Find where the given text appears and provide that cell's center as [X, Y] coordinate. 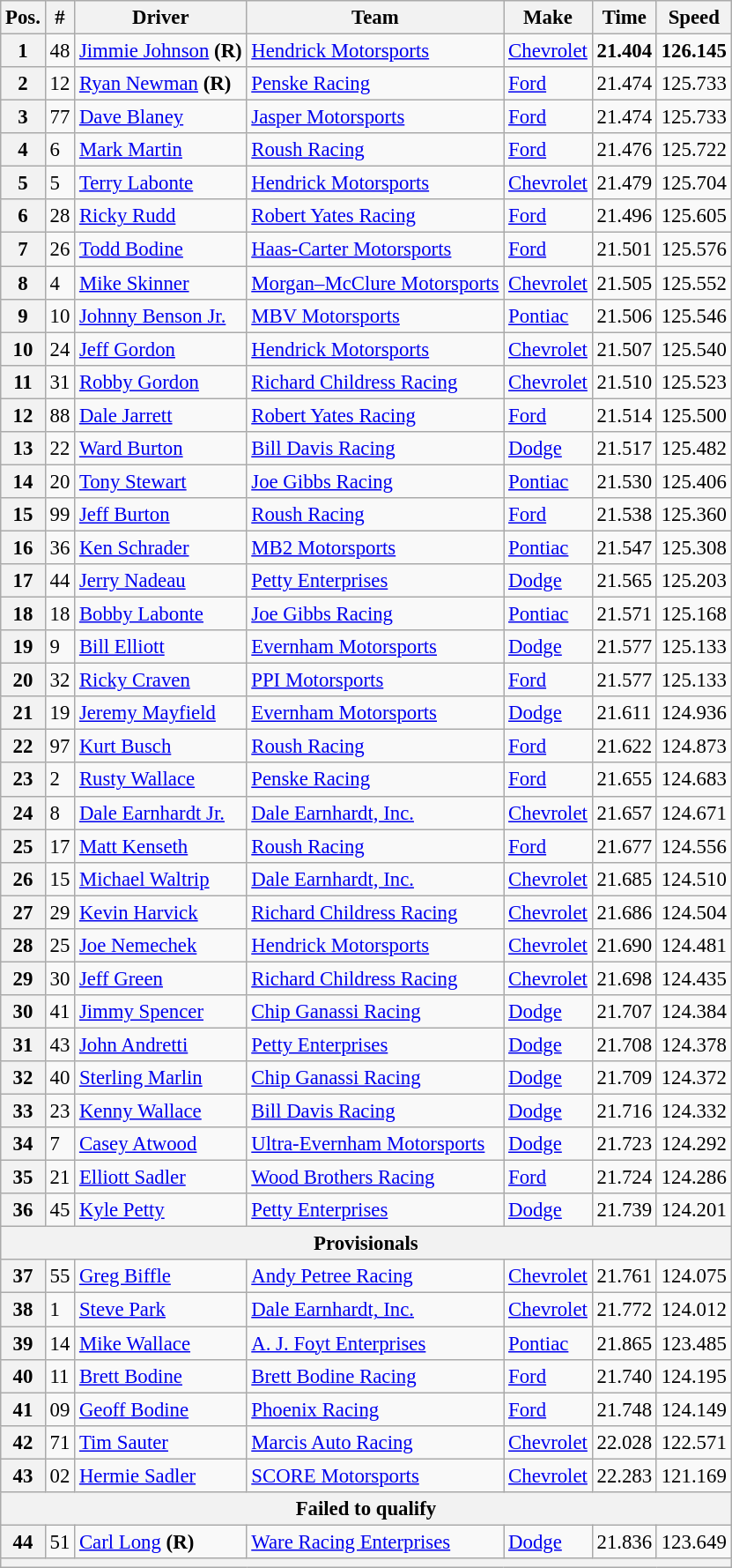
39 [23, 1343]
21.571 [624, 614]
124.292 [694, 1144]
Ward Burton [160, 449]
Make [548, 18]
Ultra-Evernham Motorsports [375, 1144]
21.724 [624, 1178]
21.836 [624, 1542]
Robby Gordon [160, 382]
21.723 [624, 1144]
Rusty Wallace [160, 780]
21.565 [624, 581]
21.690 [624, 946]
Ricky Rudd [160, 216]
Jasper Motorsports [375, 117]
Terry Labonte [160, 183]
124.504 [694, 912]
124.936 [694, 713]
125.605 [694, 216]
Geoff Bodine [160, 1409]
124.481 [694, 946]
21.707 [624, 1012]
Dave Blaney [160, 117]
125.406 [694, 481]
124.556 [694, 846]
Ryan Newman (R) [160, 84]
Haas-Carter Motorsports [375, 249]
27 [23, 912]
Jeff Burton [160, 515]
21.611 [624, 713]
Jimmie Johnson (R) [160, 51]
Elliott Sadler [160, 1178]
55 [60, 1277]
Sterling Marlin [160, 1078]
Jeff Green [160, 978]
125.360 [694, 515]
21.530 [624, 481]
09 [60, 1409]
21.538 [624, 515]
Brett Bodine [160, 1376]
123.485 [694, 1343]
Ken Schrader [160, 547]
02 [60, 1475]
125.722 [694, 150]
21.547 [624, 547]
21.748 [624, 1409]
Jerry Nadeau [160, 581]
125.203 [694, 581]
Bill Elliott [160, 647]
MBV Motorsports [375, 316]
21.865 [624, 1343]
124.873 [694, 747]
Phoenix Racing [375, 1409]
124.384 [694, 1012]
124.510 [694, 879]
123.649 [694, 1542]
21.506 [624, 316]
21.657 [624, 813]
21.739 [624, 1210]
34 [23, 1144]
122.571 [694, 1442]
42 [23, 1442]
124.149 [694, 1409]
121.169 [694, 1475]
125.308 [694, 547]
125.546 [694, 316]
124.671 [694, 813]
Mike Skinner [160, 283]
Tony Stewart [160, 481]
48 [60, 51]
Matt Kenseth [160, 846]
125.523 [694, 382]
125.552 [694, 283]
MB2 Motorsports [375, 547]
21.496 [624, 216]
124.286 [694, 1178]
Kurt Busch [160, 747]
21.505 [624, 283]
124.435 [694, 978]
Team [375, 18]
125.482 [694, 449]
Joe Nemechek [160, 946]
3 [23, 117]
Michael Waltrip [160, 879]
21.404 [624, 51]
124.195 [694, 1376]
Steve Park [160, 1310]
22.283 [624, 1475]
Marcis Auto Racing [375, 1442]
125.704 [694, 183]
21.709 [624, 1078]
97 [60, 747]
Hermie Sadler [160, 1475]
Johnny Benson Jr. [160, 316]
124.378 [694, 1044]
37 [23, 1277]
Greg Biffle [160, 1277]
33 [23, 1111]
Dale Earnhardt Jr. [160, 813]
Brett Bodine Racing [375, 1376]
124.372 [694, 1078]
126.145 [694, 51]
A. J. Foyt Enterprises [375, 1343]
Carl Long (R) [160, 1542]
Todd Bodine [160, 249]
Ricky Craven [160, 680]
Morgan–McClure Motorsports [375, 283]
21.686 [624, 912]
125.576 [694, 249]
21.772 [624, 1310]
77 [60, 117]
125.540 [694, 349]
21.698 [624, 978]
88 [60, 415]
21.514 [624, 415]
124.332 [694, 1111]
21.716 [624, 1111]
124.075 [694, 1277]
Mike Wallace [160, 1343]
99 [60, 515]
Pos. [23, 18]
SCORE Motorsports [375, 1475]
21.761 [624, 1277]
Mark Martin [160, 150]
21.677 [624, 846]
21.501 [624, 249]
45 [60, 1210]
125.168 [694, 614]
PPI Motorsports [375, 680]
21.655 [624, 780]
71 [60, 1442]
Dale Jarrett [160, 415]
Kenny Wallace [160, 1111]
Kyle Petty [160, 1210]
Kevin Harvick [160, 912]
# [60, 18]
21.685 [624, 879]
Ware Racing Enterprises [375, 1542]
Casey Atwood [160, 1144]
Driver [160, 18]
Jeff Gordon [160, 349]
21.507 [624, 349]
Jimmy Spencer [160, 1012]
38 [23, 1310]
13 [23, 449]
21.740 [624, 1376]
124.201 [694, 1210]
22.028 [624, 1442]
John Andretti [160, 1044]
124.012 [694, 1310]
21.476 [624, 150]
35 [23, 1178]
Speed [694, 18]
Time [624, 18]
Tim Sauter [160, 1442]
21.510 [624, 382]
Bobby Labonte [160, 614]
21.479 [624, 183]
124.683 [694, 780]
Provisionals [366, 1244]
51 [60, 1542]
21.708 [624, 1044]
21.622 [624, 747]
125.500 [694, 415]
21.517 [624, 449]
Jeremy Mayfield [160, 713]
Wood Brothers Racing [375, 1178]
Failed to qualify [366, 1509]
16 [23, 547]
Andy Petree Racing [375, 1277]
